Scan for the cell matching the given text and deliver its [X, Y] coordinate at center. 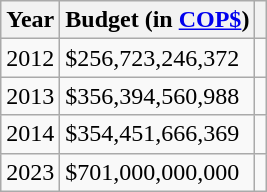
2023 [30, 172]
2012 [30, 58]
$701,000,000,000 [158, 172]
Budget (in COP$) [158, 20]
$256,723,246,372 [158, 58]
$356,394,560,988 [158, 96]
Year [30, 20]
$354,451,666,369 [158, 134]
2014 [30, 134]
2013 [30, 96]
